Detect which cell encompasses the target text, then output its (x, y) center coordinate. 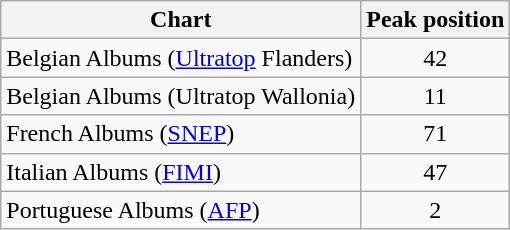
Portuguese Albums (AFP) (181, 210)
Italian Albums (FIMI) (181, 172)
11 (436, 96)
2 (436, 210)
71 (436, 134)
Peak position (436, 20)
Belgian Albums (Ultratop Flanders) (181, 58)
French Albums (SNEP) (181, 134)
42 (436, 58)
Chart (181, 20)
47 (436, 172)
Belgian Albums (Ultratop Wallonia) (181, 96)
